Extract the [x, y] coordinate from the center of the cell holding the provided text.  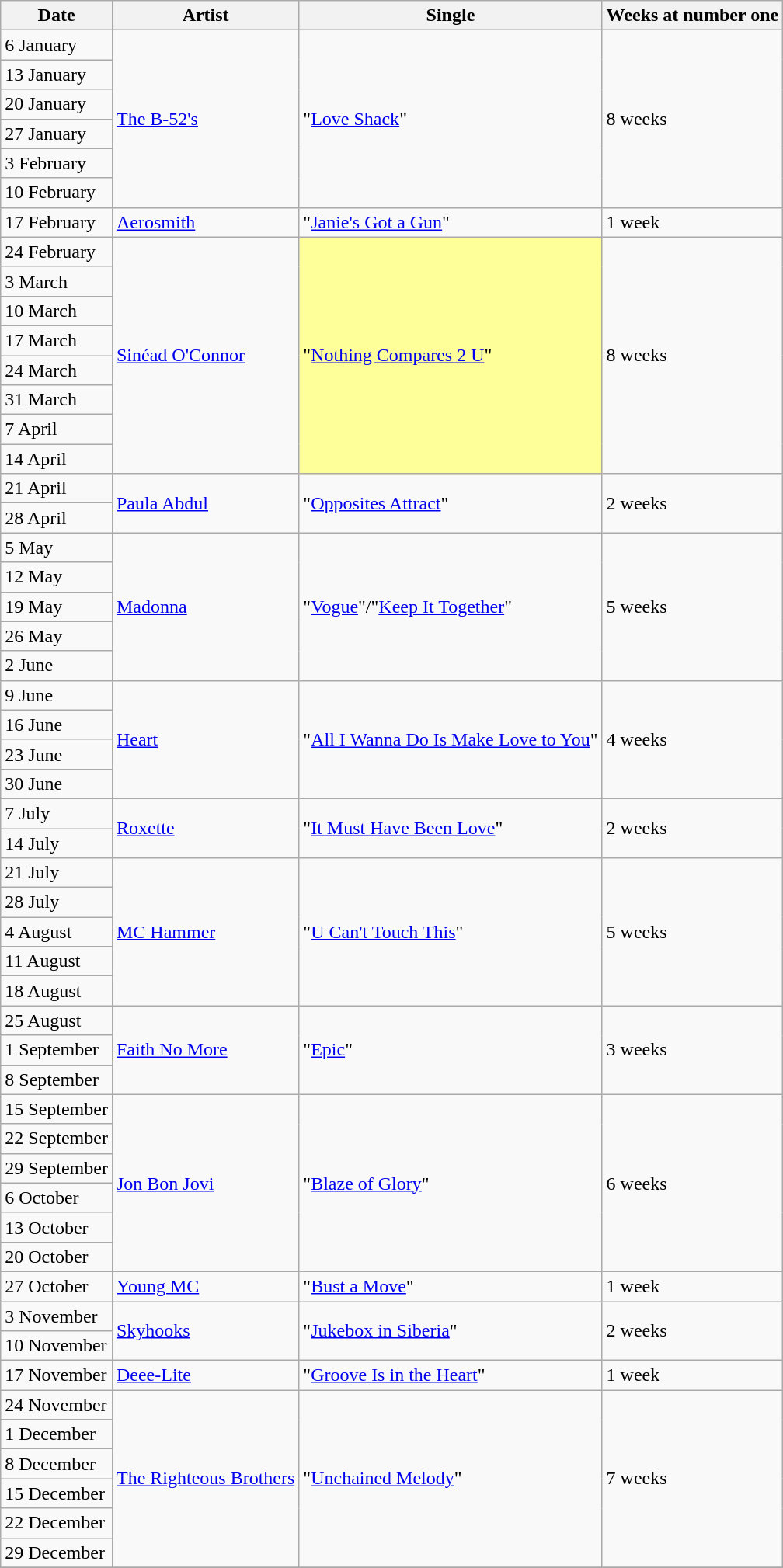
20 January [57, 104]
"All I Wanna Do Is Make Love to You" [451, 739]
Jon Bon Jovi [205, 1183]
Aerosmith [205, 222]
14 April [57, 459]
Skyhooks [205, 1331]
23 June [57, 754]
3 March [57, 281]
7 April [57, 429]
"Janie's Got a Gun" [451, 222]
8 September [57, 1080]
13 October [57, 1227]
Madonna [205, 607]
24 February [57, 252]
Roxette [205, 828]
26 May [57, 636]
"Opposites Attract" [451, 503]
17 November [57, 1375]
10 November [57, 1346]
Faith No More [205, 1050]
8 December [57, 1464]
The Righteous Brothers [205, 1479]
28 July [57, 902]
Artist [205, 16]
9 June [57, 695]
Deee-Lite [205, 1375]
14 July [57, 843]
"Love Shack" [451, 119]
"Nothing Compares 2 U" [451, 355]
"It Must Have Been Love" [451, 828]
25 August [57, 1020]
11 August [57, 961]
6 January [57, 45]
Single [451, 16]
21 April [57, 488]
MC Hammer [205, 932]
19 May [57, 607]
"Unchained Melody" [451, 1479]
"U Can't Touch This" [451, 932]
"Groove Is in the Heart" [451, 1375]
Sinéad O'Connor [205, 355]
7 July [57, 813]
1 December [57, 1434]
15 September [57, 1109]
27 October [57, 1286]
17 February [57, 222]
6 October [57, 1198]
22 December [57, 1523]
27 January [57, 134]
29 December [57, 1552]
18 August [57, 991]
Heart [205, 739]
4 weeks [693, 739]
Paula Abdul [205, 503]
3 November [57, 1316]
3 February [57, 163]
2 June [57, 666]
"Bust a Move" [451, 1286]
"Jukebox in Siberia" [451, 1331]
29 September [57, 1168]
24 November [57, 1405]
15 December [57, 1493]
"Vogue"/"Keep It Together" [451, 607]
Weeks at number one [693, 16]
Date [57, 16]
4 August [57, 932]
21 July [57, 873]
"Epic" [451, 1050]
Young MC [205, 1286]
24 March [57, 370]
30 June [57, 784]
13 January [57, 75]
7 weeks [693, 1479]
17 March [57, 340]
10 March [57, 311]
12 May [57, 577]
28 April [57, 518]
10 February [57, 193]
6 weeks [693, 1183]
5 May [57, 548]
1 September [57, 1050]
3 weeks [693, 1050]
20 October [57, 1257]
16 June [57, 725]
22 September [57, 1139]
"Blaze of Glory" [451, 1183]
The B-52's [205, 119]
31 March [57, 400]
